Extract the (X, Y) coordinate from the center of the cell holding the provided text.  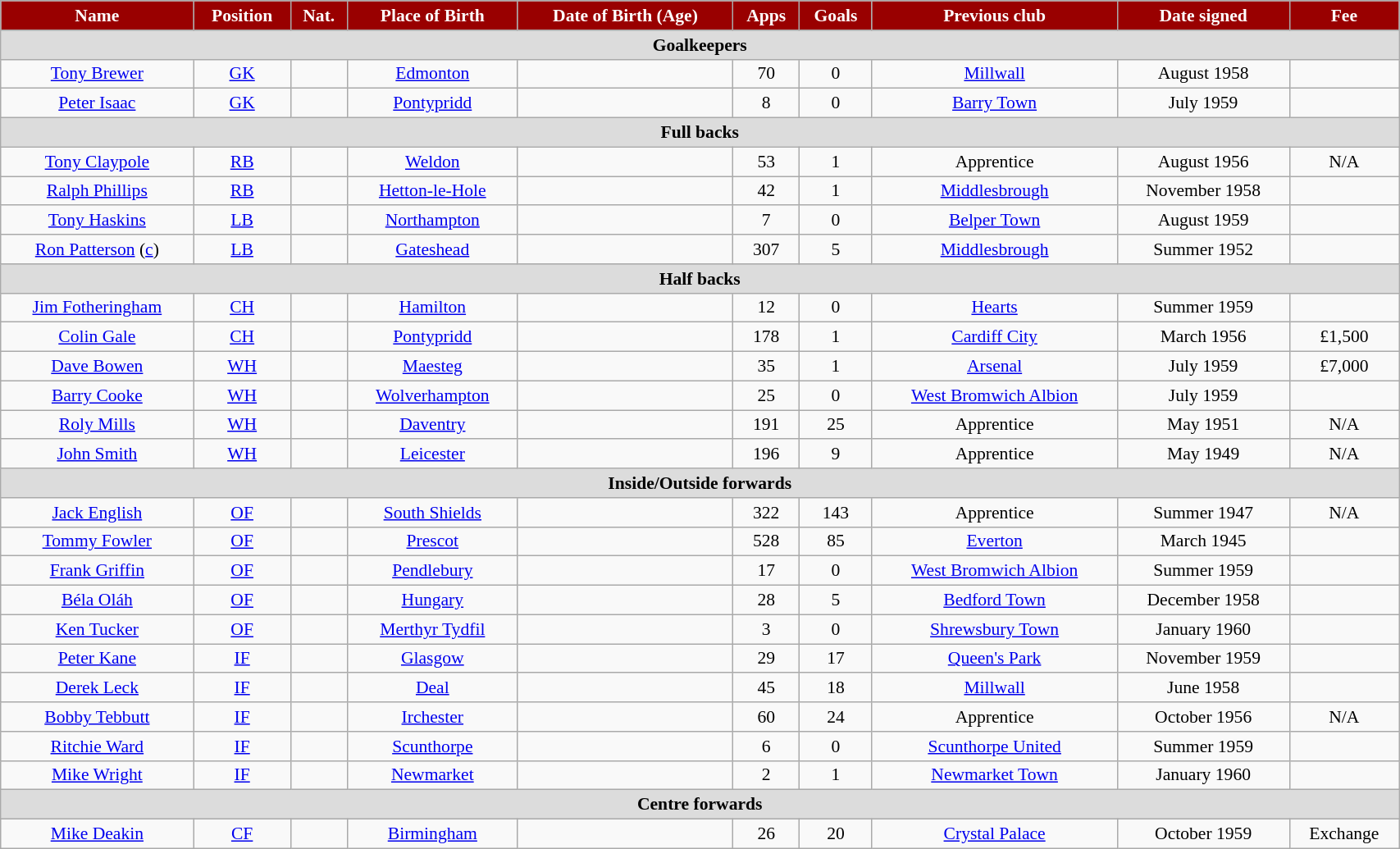
Colin Gale (97, 337)
Scunthorpe United (994, 746)
November 1959 (1203, 659)
8 (766, 103)
Frank Griffin (97, 571)
Ritchie Ward (97, 746)
Béla Oláh (97, 600)
Barry Town (994, 103)
Everton (994, 541)
Irchester (432, 717)
Belper Town (994, 221)
Roly Mills (97, 425)
Exchange (1344, 834)
Daventry (432, 425)
307 (766, 249)
Apps (766, 16)
Crystal Palace (994, 834)
45 (766, 688)
Summer 1947 (1203, 513)
322 (766, 513)
70 (766, 74)
Maesteg (432, 367)
£7,000 (1344, 367)
Hungary (432, 600)
Cardiff City (994, 337)
Previous club (994, 16)
November 1958 (1203, 191)
Full backs (700, 133)
143 (836, 513)
196 (766, 454)
26 (766, 834)
Position (242, 16)
Glasgow (432, 659)
Goals (836, 16)
August 1958 (1203, 74)
£1,500 (1344, 337)
7 (766, 221)
Gateshead (432, 249)
Peter Isaac (97, 103)
Barry Cooke (97, 395)
March 1945 (1203, 541)
Newmarket (432, 775)
42 (766, 191)
2 (766, 775)
Ralph Phillips (97, 191)
Tony Haskins (97, 221)
60 (766, 717)
20 (836, 834)
85 (836, 541)
Nat. (318, 16)
August 1959 (1203, 221)
John Smith (97, 454)
December 1958 (1203, 600)
Leicester (432, 454)
May 1951 (1203, 425)
3 (766, 629)
Bobby Tebbutt (97, 717)
Bedford Town (994, 600)
53 (766, 162)
August 1956 (1203, 162)
9 (836, 454)
Newmarket Town (994, 775)
Half backs (700, 279)
6 (766, 746)
Inside/Outside forwards (700, 483)
Pendlebury (432, 571)
Fee (1344, 16)
Jack English (97, 513)
29 (766, 659)
178 (766, 337)
Birmingham (432, 834)
Derek Leck (97, 688)
Place of Birth (432, 16)
Queen's Park (994, 659)
Prescot (432, 541)
Summer 1952 (1203, 249)
Centre forwards (700, 805)
35 (766, 367)
Hetton-le-Hole (432, 191)
Mike Deakin (97, 834)
March 1956 (1203, 337)
Deal (432, 688)
Dave Bowen (97, 367)
Date signed (1203, 16)
Wolverhampton (432, 395)
Ron Patterson (c) (97, 249)
South Shields (432, 513)
Weldon (432, 162)
528 (766, 541)
Mike Wright (97, 775)
Ken Tucker (97, 629)
May 1949 (1203, 454)
CF (242, 834)
Northampton (432, 221)
Hamilton (432, 308)
Shrewsbury Town (994, 629)
12 (766, 308)
Arsenal (994, 367)
Jim Fotheringham (97, 308)
18 (836, 688)
Hearts (994, 308)
191 (766, 425)
Tommy Fowler (97, 541)
Peter Kane (97, 659)
June 1958 (1203, 688)
Goalkeepers (700, 45)
Tony Claypole (97, 162)
Scunthorpe (432, 746)
Edmonton (432, 74)
Date of Birth (Age) (625, 16)
Tony Brewer (97, 74)
October 1959 (1203, 834)
Name (97, 16)
October 1956 (1203, 717)
Merthyr Tydfil (432, 629)
28 (766, 600)
24 (836, 717)
